Return the [X, Y] coordinate for the center point of the cell that contains the specified text.  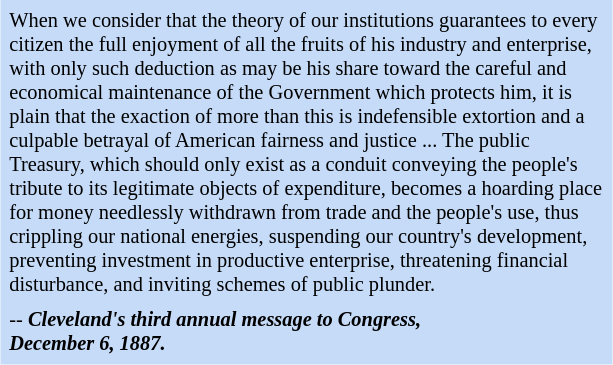
-- Cleveland's third annual message to Congress,December 6, 1887. [306, 332]
